Locate the cell with the specified text and output its (X, Y) center coordinate. 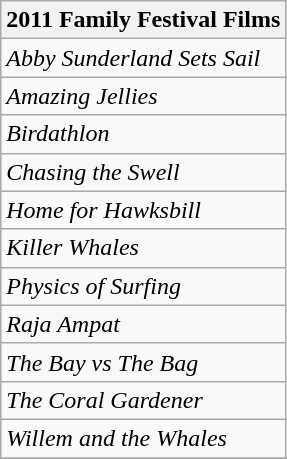
The Coral Gardener (144, 400)
Amazing Jellies (144, 96)
Chasing the Swell (144, 172)
The Bay vs The Bag (144, 362)
Abby Sunderland Sets Sail (144, 58)
Killer Whales (144, 248)
Willem and the Whales (144, 438)
Home for Hawksbill (144, 210)
Raja Ampat (144, 324)
Birdathlon (144, 134)
2011 Family Festival Films (144, 20)
Physics of Surfing (144, 286)
